Extract the [X, Y] coordinate from the center of the cell holding the provided text.  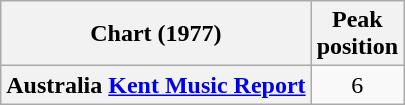
Australia Kent Music Report [156, 85]
Peakposition [357, 34]
Chart (1977) [156, 34]
6 [357, 85]
